Provide the (X, Y) coordinate of the cell's center where the given text is located.  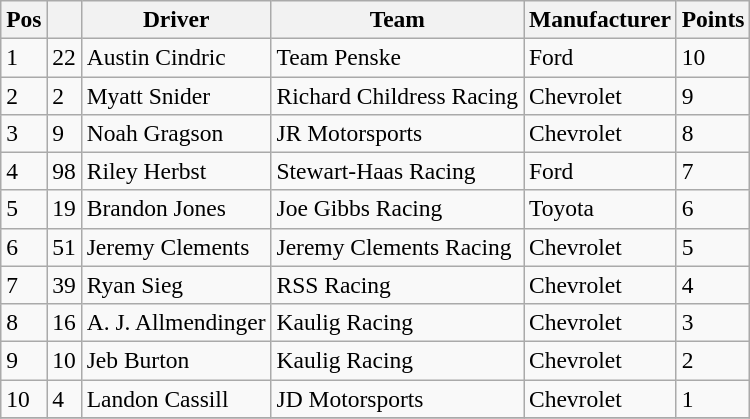
19 (64, 209)
Jeremy Clements Racing (397, 247)
JR Motorsports (397, 133)
Ryan Sieg (176, 285)
Toyota (600, 209)
51 (64, 247)
Jeb Burton (176, 360)
Joe Gibbs Racing (397, 209)
22 (64, 57)
Richard Childress Racing (397, 95)
Austin Cindric (176, 57)
16 (64, 322)
Stewart-Haas Racing (397, 171)
98 (64, 171)
Team (397, 19)
A. J. Allmendinger (176, 322)
Brandon Jones (176, 209)
Manufacturer (600, 19)
39 (64, 285)
Myatt Snider (176, 95)
Landon Cassill (176, 398)
Noah Gragson (176, 133)
JD Motorsports (397, 398)
Team Penske (397, 57)
RSS Racing (397, 285)
Driver (176, 19)
Jeremy Clements (176, 247)
Points (713, 19)
Riley Herbst (176, 171)
Pos (24, 19)
